Return the [X, Y] coordinate for the center point of the cell that contains the specified text.  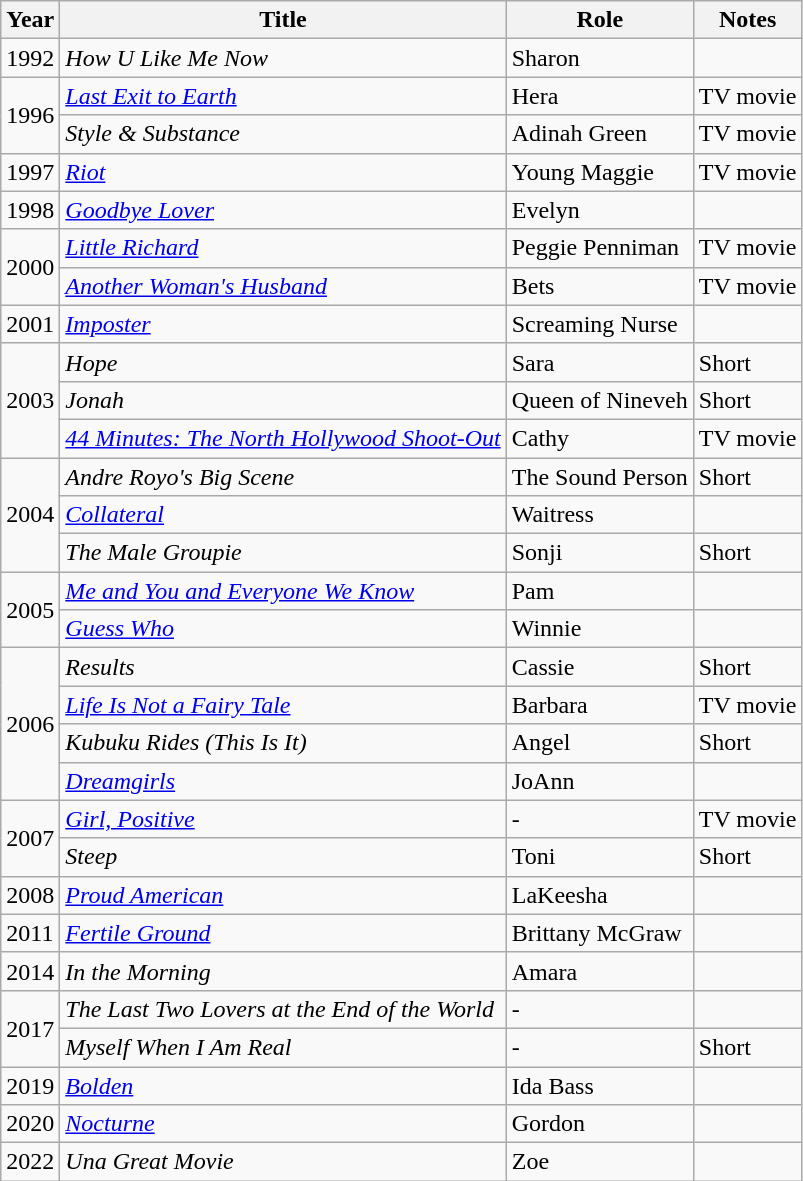
Goodbye Lover [283, 210]
Role [600, 20]
Gordon [600, 1124]
Young Maggie [600, 172]
Brittany McGraw [600, 933]
Collateral [283, 515]
2005 [30, 610]
Amara [600, 971]
2017 [30, 1028]
Adinah Green [600, 134]
1997 [30, 172]
Guess Who [283, 629]
Bolden [283, 1085]
Another Woman's Husband [283, 286]
2014 [30, 971]
Barbara [600, 705]
Fertile Ground [283, 933]
Toni [600, 857]
Myself When I Am Real [283, 1047]
2003 [30, 400]
44 Minutes: The North Hollywood Shoot-Out [283, 438]
2019 [30, 1085]
Pam [600, 591]
Una Great Movie [283, 1162]
Queen of Nineveh [600, 400]
Life Is Not a Fairy Tale [283, 705]
Cassie [600, 667]
1996 [30, 115]
Hope [283, 362]
2004 [30, 515]
LaKeesha [600, 895]
Sharon [600, 58]
The Last Two Lovers at the End of the World [283, 1009]
Nocturne [283, 1124]
Jonah [283, 400]
2020 [30, 1124]
Year [30, 20]
Dreamgirls [283, 781]
Waitress [600, 515]
Steep [283, 857]
Screaming Nurse [600, 324]
How U Like Me Now [283, 58]
Winnie [600, 629]
2007 [30, 838]
Zoe [600, 1162]
Cathy [600, 438]
1998 [30, 210]
Kubuku Rides (This Is It) [283, 743]
Proud American [283, 895]
Notes [748, 20]
Imposter [283, 324]
Sonji [600, 553]
Results [283, 667]
Last Exit to Earth [283, 96]
JoAnn [600, 781]
Andre Royo's Big Scene [283, 477]
Sara [600, 362]
Ida Bass [600, 1085]
Peggie Penniman [600, 248]
Riot [283, 172]
Hera [600, 96]
The Male Groupie [283, 553]
2022 [30, 1162]
Girl, Positive [283, 819]
Evelyn [600, 210]
2008 [30, 895]
In the Morning [283, 971]
Bets [600, 286]
Little Richard [283, 248]
Me and You and Everyone We Know [283, 591]
Style & Substance [283, 134]
2000 [30, 267]
2006 [30, 724]
The Sound Person [600, 477]
Angel [600, 743]
Title [283, 20]
2001 [30, 324]
1992 [30, 58]
2011 [30, 933]
